For the text-containing cell, return its midpoint in [X, Y] coordinate format. 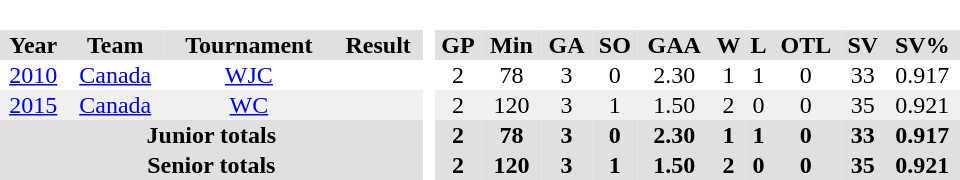
SV% [922, 45]
GA [566, 45]
WC [249, 105]
GAA [674, 45]
Result [378, 45]
SO [615, 45]
SV [863, 45]
GP [458, 45]
Team [115, 45]
Junior totals [212, 135]
L [758, 45]
Year [33, 45]
W [728, 45]
Senior totals [212, 165]
Tournament [249, 45]
2015 [33, 105]
WJC [249, 75]
OTL [806, 45]
2010 [33, 75]
Min [512, 45]
